Locate the cell with the specified text and output its (X, Y) center coordinate. 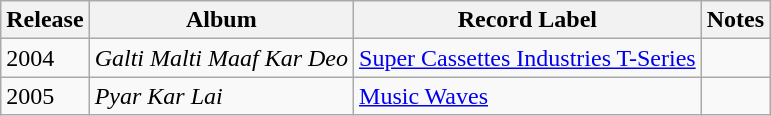
2005 (45, 96)
Super Cassettes Industries T-Series (528, 58)
Album (221, 20)
Record Label (528, 20)
Pyar Kar Lai (221, 96)
Galti Malti Maaf Kar Deo (221, 58)
2004 (45, 58)
Release (45, 20)
Music Waves (528, 96)
Notes (735, 20)
